Determine the (x, y) coordinate at the center of the cell enclosing the given text.  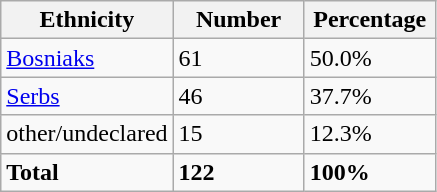
other/undeclared (87, 134)
37.7% (370, 96)
61 (238, 58)
12.3% (370, 134)
50.0% (370, 58)
100% (370, 172)
Number (238, 20)
Ethnicity (87, 20)
15 (238, 134)
Percentage (370, 20)
Bosniaks (87, 58)
46 (238, 96)
Total (87, 172)
Serbs (87, 96)
122 (238, 172)
